Return (X, Y) of the center of cell containing provided text 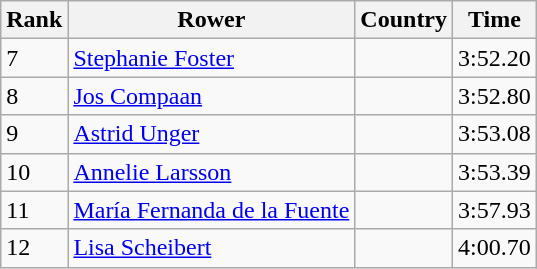
8 (34, 96)
Annelie Larsson (212, 172)
Rank (34, 20)
12 (34, 248)
Lisa Scheibert (212, 248)
Country (404, 20)
9 (34, 134)
3:53.39 (495, 172)
3:52.80 (495, 96)
11 (34, 210)
3:52.20 (495, 58)
3:53.08 (495, 134)
Rower (212, 20)
Stephanie Foster (212, 58)
Time (495, 20)
4:00.70 (495, 248)
3:57.93 (495, 210)
10 (34, 172)
María Fernanda de la Fuente (212, 210)
Astrid Unger (212, 134)
7 (34, 58)
Jos Compaan (212, 96)
